Extract the [x, y] coordinate from the center of the cell holding the provided text.  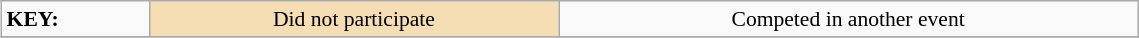
KEY: [76, 19]
Competed in another event [848, 19]
Did not participate [354, 19]
